Extract the (x, y) coordinate from the center of the cell holding the provided text.  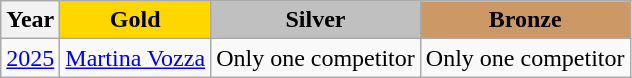
Gold (136, 20)
2025 (30, 58)
Silver (316, 20)
Bronze (525, 20)
Martina Vozza (136, 58)
Year (30, 20)
